Determine the [X, Y] coordinate at the center of the cell enclosing the given text.  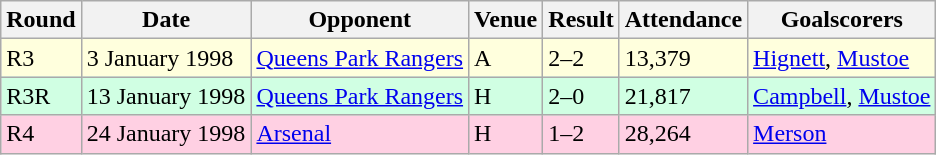
Campbell, Mustoe [842, 96]
Result [581, 20]
R3 [41, 58]
3 January 1998 [166, 58]
24 January 1998 [166, 134]
13,379 [683, 58]
Arsenal [360, 134]
Opponent [360, 20]
Venue [506, 20]
28,264 [683, 134]
Attendance [683, 20]
1–2 [581, 134]
R3R [41, 96]
Date [166, 20]
R4 [41, 134]
Goalscorers [842, 20]
2–0 [581, 96]
Round [41, 20]
A [506, 58]
2–2 [581, 58]
21,817 [683, 96]
13 January 1998 [166, 96]
Merson [842, 134]
Hignett, Mustoe [842, 58]
